Detect which cell encompasses the target text, then output its [x, y] center coordinate. 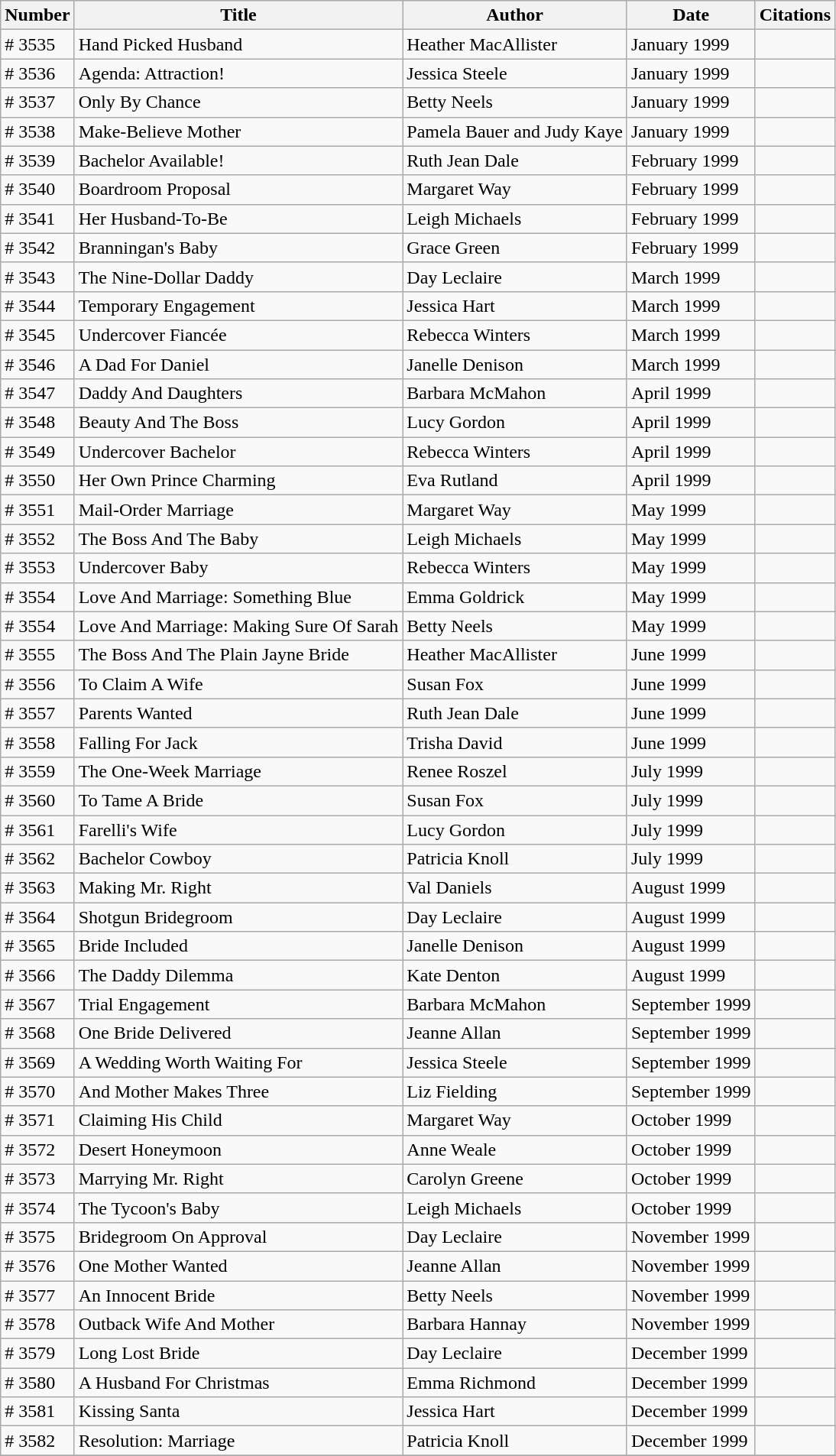
# 3559 [37, 771]
Bride Included [238, 946]
Barbara Hannay [515, 1325]
Falling For Jack [238, 742]
And Mother Makes Three [238, 1091]
# 3544 [37, 306]
The Nine-Dollar Daddy [238, 277]
Pamela Bauer and Judy Kaye [515, 131]
Carolyn Greene [515, 1179]
The Boss And The Baby [238, 539]
# 3563 [37, 888]
Grace Green [515, 248]
Eva Rutland [515, 481]
Bachelor Cowboy [238, 859]
Beauty And The Boss [238, 423]
# 3543 [37, 277]
Daddy And Daughters [238, 394]
# 3555 [37, 655]
Title [238, 15]
Kissing Santa [238, 1412]
Parents Wanted [238, 713]
Her Husband-To-Be [238, 219]
To Tame A Bride [238, 800]
The Boss And The Plain Jayne Bride [238, 655]
# 3561 [37, 829]
Undercover Baby [238, 568]
Kate Denton [515, 975]
Anne Weale [515, 1150]
The Daddy Dilemma [238, 975]
# 3545 [37, 335]
# 3557 [37, 713]
# 3547 [37, 394]
# 3580 [37, 1383]
# 3575 [37, 1237]
Resolution: Marriage [238, 1441]
To Claim A Wife [238, 684]
# 3552 [37, 539]
# 3558 [37, 742]
Bachelor Available! [238, 161]
Temporary Engagement [238, 306]
# 3577 [37, 1295]
Outback Wife And Mother [238, 1325]
Claiming His Child [238, 1120]
Only By Chance [238, 102]
An Innocent Bride [238, 1295]
Branningan's Baby [238, 248]
# 3568 [37, 1033]
# 3576 [37, 1266]
# 3553 [37, 568]
Desert Honeymoon [238, 1150]
# 3572 [37, 1150]
# 3566 [37, 975]
Citations [795, 15]
# 3570 [37, 1091]
# 3556 [37, 684]
Agenda: Attraction! [238, 73]
Number [37, 15]
# 3574 [37, 1208]
Val Daniels [515, 888]
# 3569 [37, 1062]
Make-Believe Mother [238, 131]
# 3542 [37, 248]
Love And Marriage: Something Blue [238, 597]
# 3571 [37, 1120]
Mail-Order Marriage [238, 510]
Author [515, 15]
# 3581 [37, 1412]
The Tycoon's Baby [238, 1208]
Hand Picked Husband [238, 44]
# 3548 [37, 423]
# 3546 [37, 365]
# 3567 [37, 1004]
# 3562 [37, 859]
Her Own Prince Charming [238, 481]
The One-Week Marriage [238, 771]
# 3549 [37, 452]
# 3541 [37, 219]
# 3535 [37, 44]
# 3539 [37, 161]
One Bride Delivered [238, 1033]
A Dad For Daniel [238, 365]
Emma Goldrick [515, 597]
A Wedding Worth Waiting For [238, 1062]
Renee Roszel [515, 771]
# 3537 [37, 102]
Undercover Bachelor [238, 452]
# 3578 [37, 1325]
One Mother Wanted [238, 1266]
# 3565 [37, 946]
Shotgun Bridegroom [238, 917]
Undercover Fiancée [238, 335]
Love And Marriage: Making Sure Of Sarah [238, 626]
# 3536 [37, 73]
# 3573 [37, 1179]
A Husband For Christmas [238, 1383]
# 3540 [37, 190]
# 3579 [37, 1354]
# 3564 [37, 917]
# 3582 [37, 1441]
Long Lost Bride [238, 1354]
Making Mr. Right [238, 888]
Marrying Mr. Right [238, 1179]
# 3550 [37, 481]
Boardroom Proposal [238, 190]
# 3551 [37, 510]
Emma Richmond [515, 1383]
Trisha David [515, 742]
Date [691, 15]
Bridegroom On Approval [238, 1237]
Trial Engagement [238, 1004]
# 3538 [37, 131]
# 3560 [37, 800]
Farelli's Wife [238, 829]
Liz Fielding [515, 1091]
